Return the (X, Y) coordinate for the center point of the cell that contains the specified text.  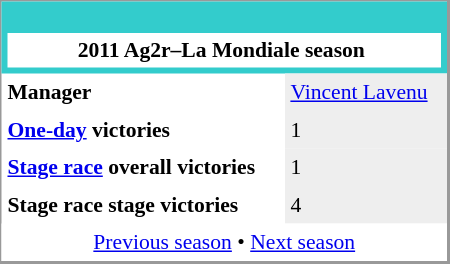
4 (366, 205)
Stage race overall victories (144, 167)
Vincent Lavenu (366, 93)
Stage race stage victories (144, 205)
Manager (144, 93)
One-day victories (144, 130)
Previous season • Next season (225, 243)
